Pinpoint the cell where the given text exists, returning its [X, Y] midpoint coordinate. 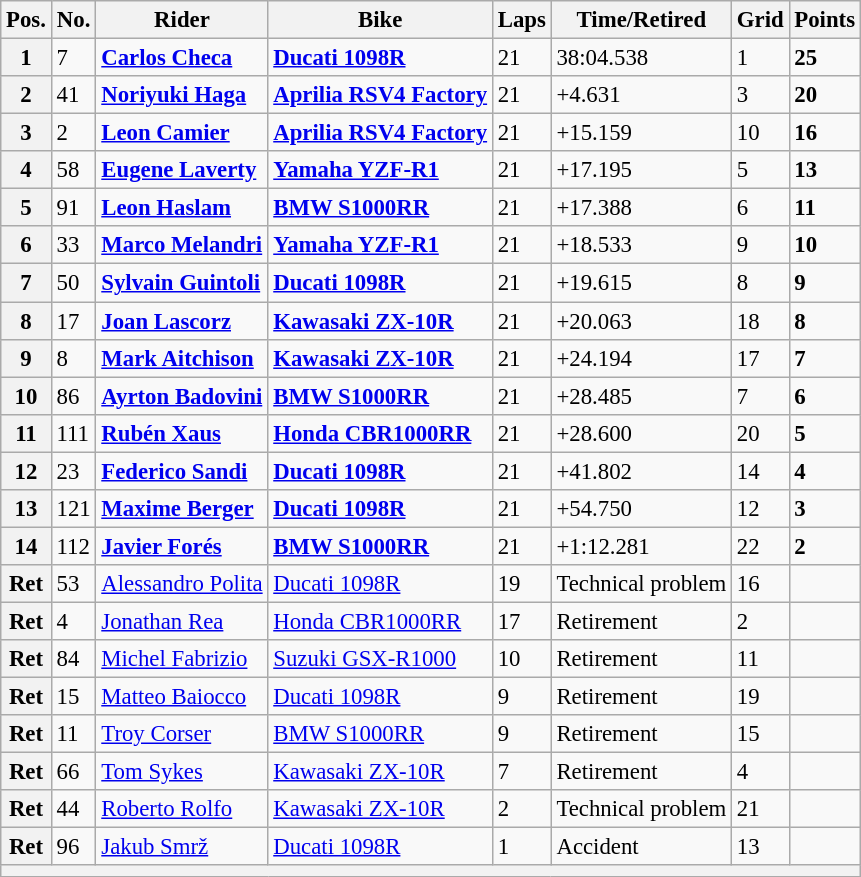
+17.195 [641, 170]
Noriyuki Haga [182, 95]
Maxime Berger [182, 509]
Roberto Rolfo [182, 809]
Points [824, 20]
+17.388 [641, 208]
Carlos Checa [182, 58]
112 [74, 546]
44 [74, 809]
+4.631 [641, 95]
Michel Fabrizio [182, 659]
+28.600 [641, 433]
Sylvain Guintoli [182, 283]
+20.063 [641, 321]
+54.750 [641, 509]
58 [74, 170]
+15.159 [641, 133]
Matteo Baiocco [182, 697]
Accident [641, 847]
Eugene Laverty [182, 170]
Rubén Xaus [182, 433]
18 [760, 321]
Jonathan Rea [182, 621]
+28.485 [641, 396]
Alessandro Polita [182, 584]
Bike [380, 20]
Joan Lascorz [182, 321]
No. [74, 20]
Leon Haslam [182, 208]
86 [74, 396]
66 [74, 772]
+19.615 [641, 283]
Jakub Smrž [182, 847]
Marco Melandri [182, 245]
Suzuki GSX-R1000 [380, 659]
Leon Camier [182, 133]
Mark Aitchison [182, 358]
+41.802 [641, 471]
96 [74, 847]
91 [74, 208]
+24.194 [641, 358]
23 [74, 471]
+18.533 [641, 245]
Tom Sykes [182, 772]
84 [74, 659]
33 [74, 245]
22 [760, 546]
Rider [182, 20]
121 [74, 509]
+1:12.281 [641, 546]
111 [74, 433]
Time/Retired [641, 20]
50 [74, 283]
25 [824, 58]
Ayrton Badovini [182, 396]
Pos. [26, 20]
Javier Forés [182, 546]
53 [74, 584]
Troy Corser [182, 734]
Grid [760, 20]
Laps [522, 20]
41 [74, 95]
38:04.538 [641, 58]
Federico Sandi [182, 471]
